Output the [X, Y] coordinate of the center of the cell containing the given text.  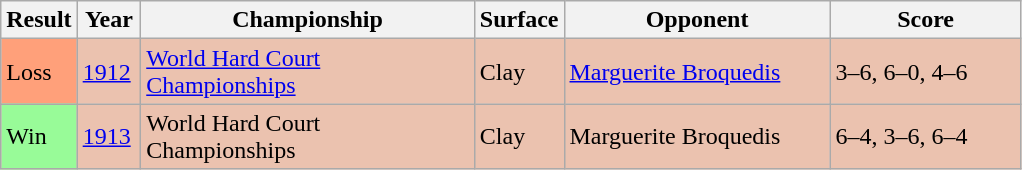
Championship [308, 20]
Opponent [697, 20]
1912 [109, 72]
1913 [109, 136]
Loss [39, 72]
6–4, 3–6, 6–4 [926, 136]
Surface [519, 20]
Year [109, 20]
3–6, 6–0, 4–6 [926, 72]
Score [926, 20]
Win [39, 136]
Result [39, 20]
